Search for the cell housing the specified text and yield its [x, y] center coordinate. 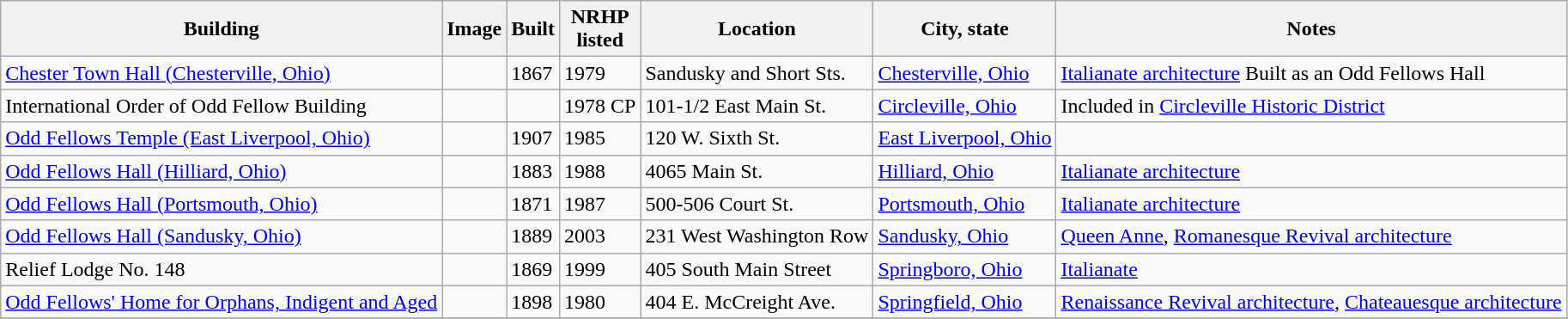
1979 [600, 73]
101-1/2 East Main St. [757, 106]
Circleville, Ohio [965, 106]
1867 [533, 73]
Renaissance Revival architecture, Chateauesque architecture [1311, 302]
1883 [533, 171]
East Liverpool, Ohio [965, 138]
Portsmouth, Ohio [965, 204]
Italianate [1311, 269]
Built [533, 29]
1987 [600, 204]
Building [222, 29]
Included in Circleville Historic District [1311, 106]
4065 Main St. [757, 171]
500-506 Court St. [757, 204]
Notes [1311, 29]
1985 [600, 138]
Odd Fellows Hall (Portsmouth, Ohio) [222, 204]
404 E. McCreight Ave. [757, 302]
Sandusky and Short Sts. [757, 73]
Chester Town Hall (Chesterville, Ohio) [222, 73]
Italianate architecture Built as an Odd Fellows Hall [1311, 73]
1869 [533, 269]
1889 [533, 236]
1980 [600, 302]
Relief Lodge No. 148 [222, 269]
Queen Anne, Romanesque Revival architecture [1311, 236]
International Order of Odd Fellow Building [222, 106]
City, state [965, 29]
1978 CP [600, 106]
Odd Fellows Hall (Hilliard, Ohio) [222, 171]
Sandusky, Ohio [965, 236]
231 West Washington Row [757, 236]
Odd Fellows Hall (Sandusky, Ohio) [222, 236]
Chesterville, Ohio [965, 73]
Image [474, 29]
Springboro, Ohio [965, 269]
Springfield, Ohio [965, 302]
1907 [533, 138]
NRHPlisted [600, 29]
2003 [600, 236]
1898 [533, 302]
Odd Fellows' Home for Orphans, Indigent and Aged [222, 302]
405 South Main Street [757, 269]
1871 [533, 204]
1999 [600, 269]
Hilliard, Ohio [965, 171]
Odd Fellows Temple (East Liverpool, Ohio) [222, 138]
1988 [600, 171]
120 W. Sixth St. [757, 138]
Location [757, 29]
